Extract the [X, Y] coordinate from the center of the cell holding the provided text.  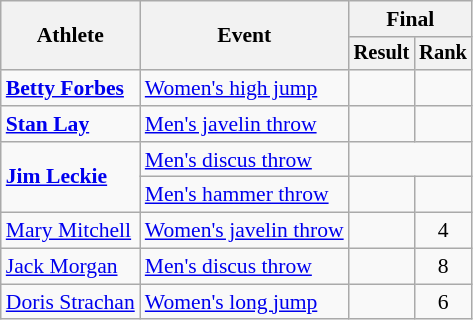
6 [443, 302]
Stan Lay [70, 124]
Jack Morgan [70, 267]
Athlete [70, 36]
Result [382, 54]
Women's long jump [244, 302]
Men's javelin throw [244, 124]
Mary Mitchell [70, 231]
Final [410, 19]
Doris Strachan [70, 302]
Women's high jump [244, 88]
Women's javelin throw [244, 231]
Men's hammer throw [244, 195]
Rank [443, 54]
Betty Forbes [70, 88]
Jim Leckie [70, 178]
Event [244, 36]
8 [443, 267]
4 [443, 231]
